Scan for the cell matching the given text and deliver its (X, Y) coordinate at center. 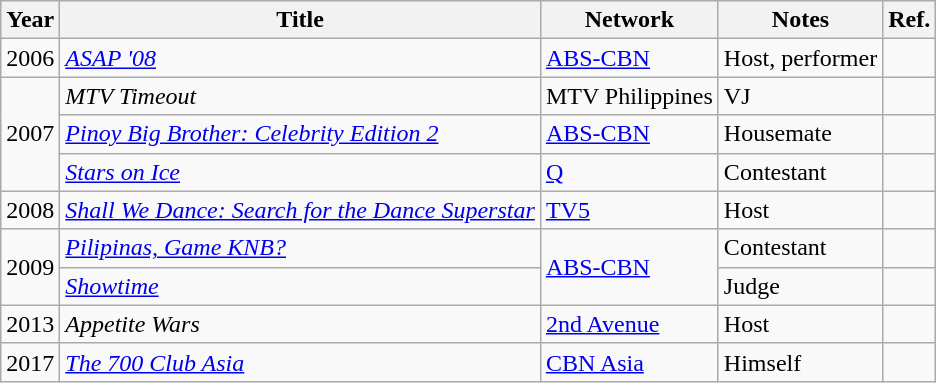
CBN Asia (629, 362)
2nd Avenue (629, 324)
2007 (30, 134)
VJ (800, 96)
Ref. (910, 20)
2017 (30, 362)
Showtime (300, 286)
2006 (30, 58)
Notes (800, 20)
Pilipinas, Game KNB? (300, 248)
Shall We Dance: Search for the Dance Superstar (300, 210)
Pinoy Big Brother: Celebrity Edition 2 (300, 134)
Title (300, 20)
Stars on Ice (300, 172)
TV5 (629, 210)
Q (629, 172)
The 700 Club Asia (300, 362)
2013 (30, 324)
MTV Philippines (629, 96)
Himself (800, 362)
Year (30, 20)
2009 (30, 267)
2008 (30, 210)
Network (629, 20)
MTV Timeout (300, 96)
Housemate (800, 134)
ASAP '08 (300, 58)
Appetite Wars (300, 324)
Host, performer (800, 58)
Judge (800, 286)
